Locate the cell with the specified text and output its (X, Y) center coordinate. 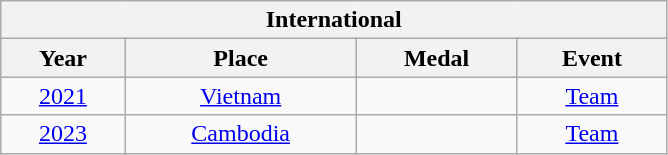
2021 (63, 96)
International (334, 20)
2023 (63, 134)
Place (240, 58)
Year (63, 58)
Cambodia (240, 134)
Event (592, 58)
Vietnam (240, 96)
Medal (436, 58)
